Determine the (X, Y) coordinate at the center of the cell enclosing the given text.  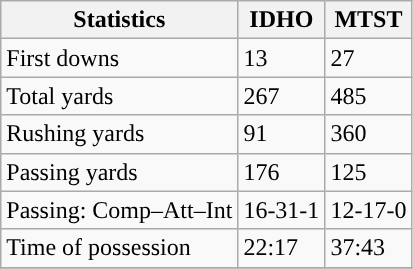
91 (282, 134)
13 (282, 58)
27 (368, 58)
37:43 (368, 248)
16-31-1 (282, 210)
Total yards (120, 96)
Statistics (120, 20)
MTST (368, 20)
Passing yards (120, 172)
485 (368, 96)
176 (282, 172)
12-17-0 (368, 210)
125 (368, 172)
First downs (120, 58)
22:17 (282, 248)
267 (282, 96)
Passing: Comp–Att–Int (120, 210)
Time of possession (120, 248)
360 (368, 134)
IDHO (282, 20)
Rushing yards (120, 134)
